From the cell containing the given text, extract its center point as [X, Y] coordinate. 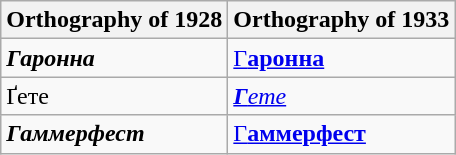
Ґете [114, 96]
Orthography of 1928 [114, 20]
Orthography of 1933 [342, 20]
Гете [342, 96]
